Locate the cell with the specified text and output its (X, Y) center coordinate. 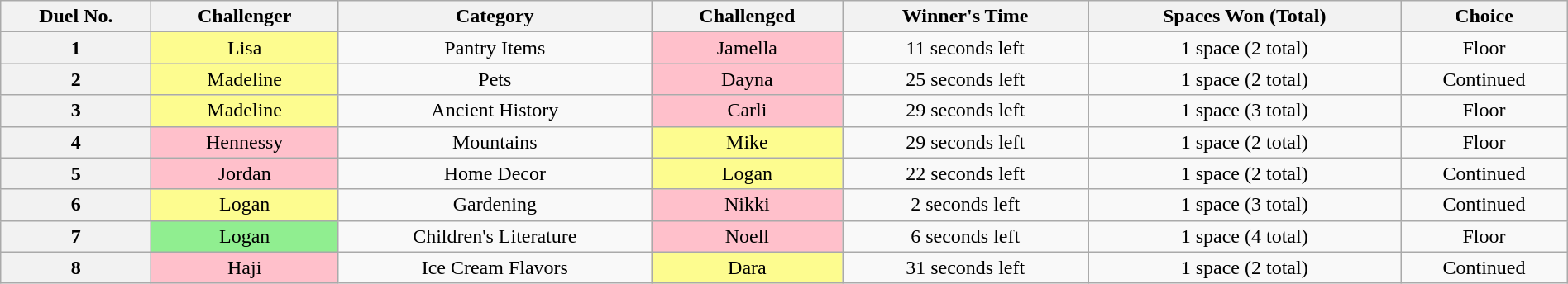
Jamella (747, 48)
Carli (747, 111)
1 (76, 48)
Ancient History (495, 111)
Challenged (747, 17)
22 seconds left (966, 173)
Pets (495, 79)
Duel No. (76, 17)
5 (76, 173)
Category (495, 17)
3 (76, 111)
Lisa (245, 48)
Mountains (495, 142)
31 seconds left (966, 267)
25 seconds left (966, 79)
Spaces Won (Total) (1245, 17)
Mike (747, 142)
11 seconds left (966, 48)
Hennessy (245, 142)
8 (76, 267)
Jordan (245, 173)
Challenger (245, 17)
Dayna (747, 79)
Haji (245, 267)
6 (76, 205)
Noell (747, 236)
6 seconds left (966, 236)
Gardening (495, 205)
Home Decor (495, 173)
Dara (747, 267)
Children's Literature (495, 236)
1 space (4 total) (1245, 236)
Ice Cream Flavors (495, 267)
Choice (1484, 17)
7 (76, 236)
4 (76, 142)
Pantry Items (495, 48)
Winner's Time (966, 17)
Nikki (747, 205)
2 (76, 79)
2 seconds left (966, 205)
